Output the (x, y) coordinate of the center of the cell containing the given text.  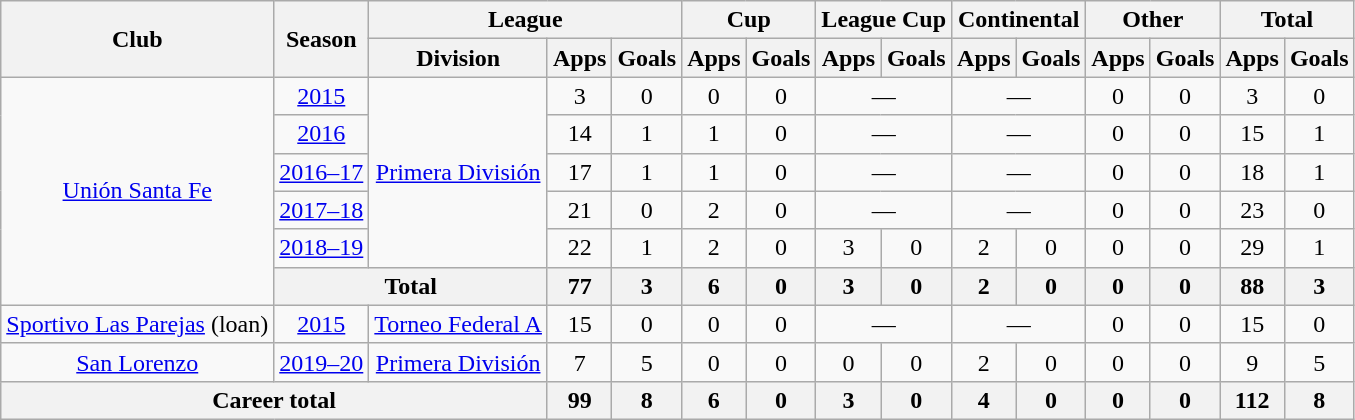
League (526, 20)
22 (579, 248)
14 (579, 134)
2017–18 (322, 210)
17 (579, 172)
4 (984, 400)
77 (579, 286)
2016–17 (322, 172)
23 (1252, 210)
29 (1252, 248)
112 (1252, 400)
Sportivo Las Parejas (loan) (138, 324)
Continental (1019, 20)
Cup (749, 20)
Season (322, 39)
18 (1252, 172)
San Lorenzo (138, 362)
2019–20 (322, 362)
Career total (274, 400)
Torneo Federal A (458, 324)
Other (1153, 20)
7 (579, 362)
99 (579, 400)
2016 (322, 134)
21 (579, 210)
9 (1252, 362)
2018–19 (322, 248)
Club (138, 39)
Division (458, 58)
League Cup (884, 20)
Unión Santa Fe (138, 191)
88 (1252, 286)
